Determine the [X, Y] coordinate at the center of the cell enclosing the given text.  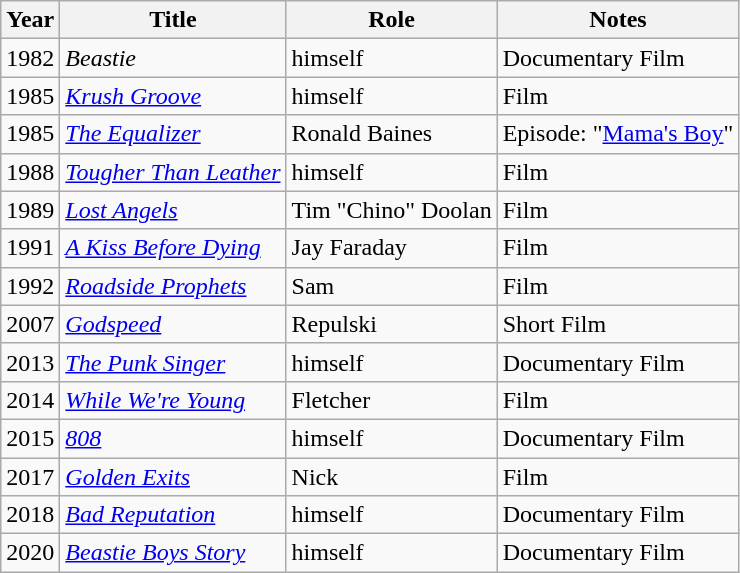
Nick [392, 477]
Repulski [392, 324]
2020 [30, 553]
1992 [30, 286]
Title [173, 20]
Short Film [618, 324]
Year [30, 20]
Beastie [173, 58]
Episode: "Mama's Boy" [618, 134]
Lost Angels [173, 210]
Sam [392, 286]
Ronald Baines [392, 134]
A Kiss Before Dying [173, 248]
The Equalizer [173, 134]
Role [392, 20]
2007 [30, 324]
Tougher Than Leather [173, 172]
Godspeed [173, 324]
1982 [30, 58]
2013 [30, 362]
2015 [30, 438]
1989 [30, 210]
While We're Young [173, 400]
1988 [30, 172]
Roadside Prophets [173, 286]
2014 [30, 400]
Bad Reputation [173, 515]
808 [173, 438]
2018 [30, 515]
Golden Exits [173, 477]
Beastie Boys Story [173, 553]
Fletcher [392, 400]
2017 [30, 477]
Jay Faraday [392, 248]
The Punk Singer [173, 362]
1991 [30, 248]
Notes [618, 20]
Krush Groove [173, 96]
Tim "Chino" Doolan [392, 210]
